Return (x, y) of the center of cell containing provided text 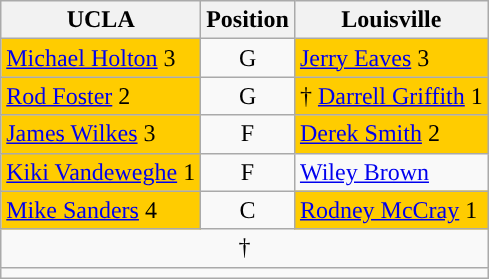
Mike Sanders 4 (101, 210)
Louisville (391, 20)
UCLA (101, 20)
Rodney McCray 1 (391, 210)
Jerry Eaves 3 (391, 58)
Rod Foster 2 (101, 96)
Kiki Vandeweghe 1 (101, 172)
Position (248, 20)
James Wilkes 3 (101, 134)
† Darrell Griffith 1 (391, 96)
Michael Holton 3 (101, 58)
C (248, 210)
† (245, 248)
Derek Smith 2 (391, 134)
Wiley Brown (391, 172)
